Find where the given text appears and provide that cell's center as [X, Y] coordinate. 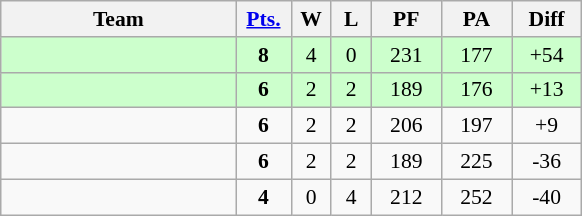
212 [406, 197]
+54 [547, 55]
197 [476, 126]
+9 [547, 126]
-40 [547, 197]
252 [476, 197]
Diff [547, 19]
PA [476, 19]
Pts. [264, 19]
L [351, 19]
176 [476, 90]
PF [406, 19]
177 [476, 55]
231 [406, 55]
225 [476, 162]
206 [406, 126]
-36 [547, 162]
+13 [547, 90]
8 [264, 55]
Team [118, 19]
W [311, 19]
